Detect which cell encompasses the target text, then output its (x, y) center coordinate. 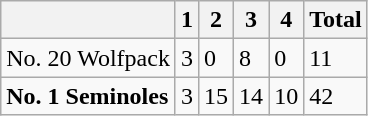
15 (216, 96)
4 (286, 20)
2 (216, 20)
1 (186, 20)
8 (252, 58)
11 (336, 58)
No. 20 Wolfpack (88, 58)
No. 1 Seminoles (88, 96)
14 (252, 96)
42 (336, 96)
10 (286, 96)
Total (336, 20)
